From the cell containing the given text, extract its center point as (x, y) coordinate. 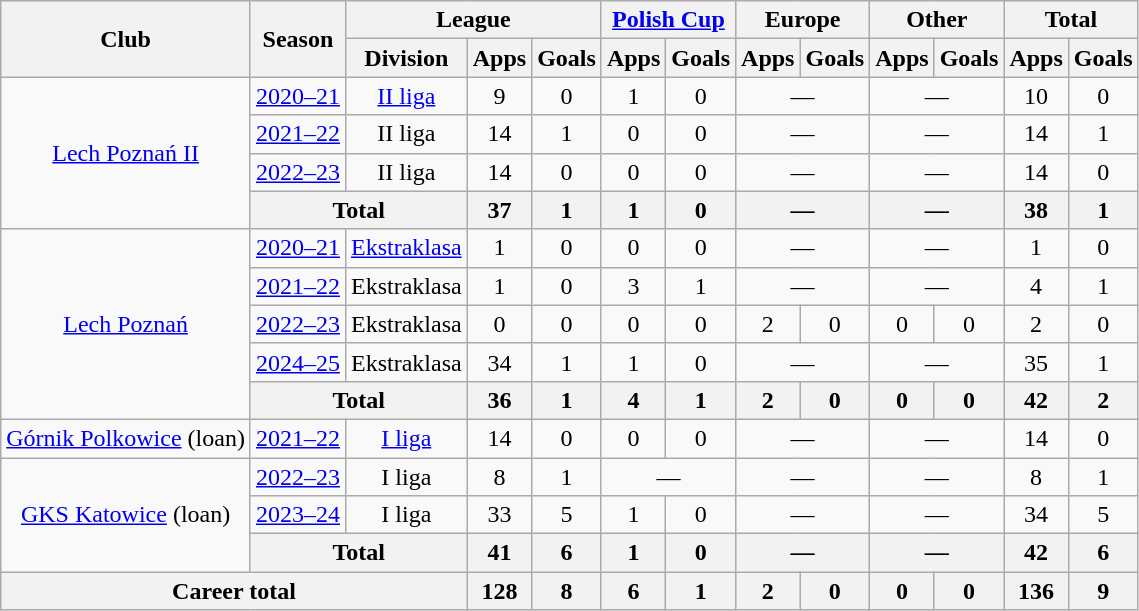
136 (1036, 591)
35 (1036, 362)
Season (298, 39)
36 (499, 400)
3 (633, 286)
10 (1036, 96)
GKS Katowice (loan) (126, 515)
128 (499, 591)
33 (499, 515)
Club (126, 39)
Lech Poznań (126, 324)
Career total (234, 591)
Polish Cup (668, 20)
2024–25 (298, 362)
38 (1036, 210)
2023–24 (298, 515)
Lech Poznań II (126, 153)
Other (937, 20)
League (473, 20)
Górnik Polkowice (loan) (126, 438)
Europe (803, 20)
41 (499, 553)
Division (406, 58)
37 (499, 210)
